Find where the given text appears and provide that cell's center as (X, Y) coordinate. 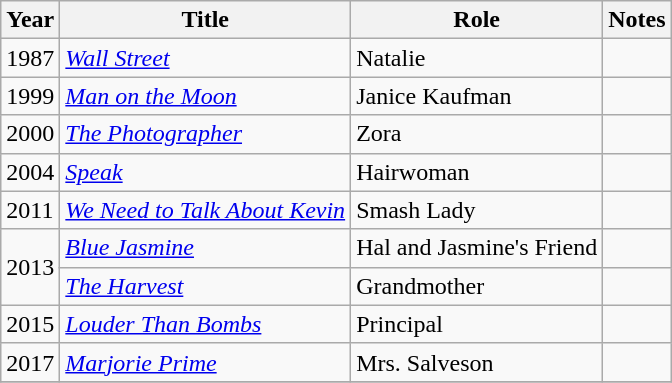
Marjorie Prime (206, 362)
Janice Kaufman (477, 96)
Zora (477, 134)
Speak (206, 172)
Role (477, 20)
Hairwoman (477, 172)
2004 (30, 172)
2011 (30, 210)
Natalie (477, 58)
Hal and Jasmine's Friend (477, 248)
1999 (30, 96)
2013 (30, 267)
Man on the Moon (206, 96)
Blue Jasmine (206, 248)
Mrs. Salveson (477, 362)
2015 (30, 324)
Notes (637, 20)
The Photographer (206, 134)
Smash Lady (477, 210)
Year (30, 20)
1987 (30, 58)
Wall Street (206, 58)
We Need to Talk About Kevin (206, 210)
Principal (477, 324)
Grandmother (477, 286)
Title (206, 20)
The Harvest (206, 286)
2000 (30, 134)
Louder Than Bombs (206, 324)
2017 (30, 362)
